Find where the given text appears and provide that cell's center as (x, y) coordinate. 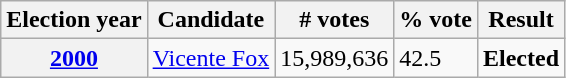
# votes (334, 20)
Result (520, 20)
42.5 (436, 58)
Vicente Fox (211, 58)
15,989,636 (334, 58)
Election year (74, 20)
% vote (436, 20)
Candidate (211, 20)
Elected (520, 58)
2000 (74, 58)
